Search for the cell housing the specified text and yield its [X, Y] center coordinate. 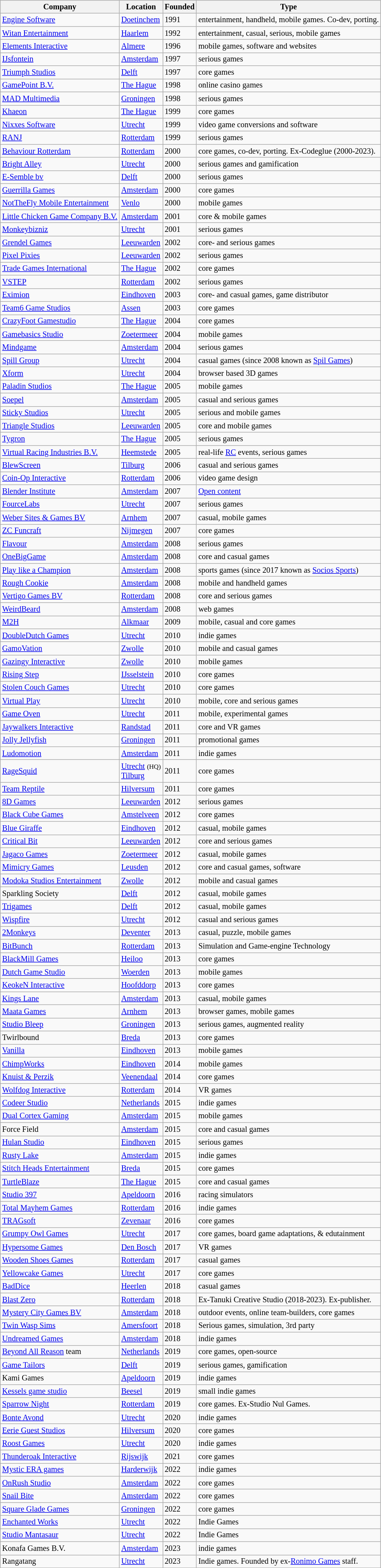
Critical Bit [60, 841]
CrazyFoot Gamestudio [60, 321]
Ex-Tanuki Creative Studio (2018-2023). Ex-publisher. [288, 1300]
E-Semble bv [60, 177]
Elements Interactive [60, 46]
entertainment, casual, serious, mobile games [288, 33]
casual games (since 2008 known as Spil Games) [288, 360]
Play like a Champion [60, 570]
Wispfire [60, 920]
mobile and handheld games [288, 583]
Veenendaal [141, 1077]
Sticky Studios [60, 413]
core games, co-dev, porting. Ex-Codeglue (2000-2023). [288, 151]
2009 [180, 622]
Wooden Shoes Games [60, 1260]
Hypersome Games [60, 1247]
Heiloo [141, 959]
Utrecht (HQ)Tilburg [141, 771]
browser games, mobile games [288, 1011]
Game Tailors [60, 1365]
Virtual Play [60, 701]
Gazingy Interactive [60, 661]
Maata Games [60, 1011]
Rough Cookie [60, 583]
Bonte Avond [60, 1417]
core- and casual games, game distributor [288, 295]
M2H [60, 622]
Hoofddorp [141, 985]
Nijmegen [141, 531]
Weber Sites & Games BV [60, 517]
Vanilla [60, 1051]
Grumpy Owl Games [60, 1234]
Studio Mantasaur [60, 1535]
BlackMill Games [60, 959]
Trade Games International [60, 268]
Little Chicken Game Company B.V. [60, 216]
1992 [180, 33]
Kessels game studio [60, 1391]
promotional games [288, 740]
Enchanted Works [60, 1522]
Mindgame [60, 347]
Haarlem [141, 33]
Jaywalkers Interactive [60, 727]
Almere [141, 46]
Type [288, 7]
TRAGsoft [60, 1221]
Force Field [60, 1129]
Gamebasics Studio [60, 334]
TurtleBlaze [60, 1182]
RANJ [60, 138]
small indie games [288, 1391]
Amersfoort [141, 1326]
Triumph Studios [60, 72]
ChimpWorks [60, 1064]
serious games, augmented reality [288, 1024]
core and VR games [288, 727]
Knuist & Perzik [60, 1077]
mobile, casual and core games [288, 622]
Wolfdog Interactive [60, 1090]
OneBigGame [60, 557]
FourceLabs [60, 504]
outdoor events, online team-builders, core games [288, 1312]
Leusden [141, 867]
Company [60, 7]
Deventer [141, 933]
Virtual Racing Industries B.V. [60, 452]
Khaeon [60, 112]
Hulan Studio [60, 1142]
Stitch Heads Entertainment [60, 1168]
Trigames [60, 907]
web games [288, 609]
core games. Ex-Studio Nul Games. [288, 1404]
Nixxes Software [60, 125]
Tygron [60, 439]
sports games (since 2017 known as Socios Sports) [288, 570]
serious games and gamification [288, 164]
Team6 Game Studios [60, 308]
Jagaco Games [60, 854]
Guerrilla Games [60, 190]
IJsselstein [141, 675]
Codeer Studio [60, 1103]
mobile, core and serious games [288, 701]
Doetinchem [141, 20]
Blast Zero [60, 1300]
video game design [288, 478]
Location [141, 7]
casual, puzzle, mobile games [288, 933]
1996 [180, 46]
Mimicry Games [60, 867]
Monkeybizniz [60, 229]
serious and mobile games [288, 413]
Rusty Lake [60, 1155]
Beesel [141, 1391]
real-life RC events, serious games [288, 452]
Stolen Couch Games [60, 688]
GamePoint B.V. [60, 85]
BlewScreen [60, 465]
Grendel Games [60, 242]
ZC Funcraft [60, 531]
Jolly Jellyfish [60, 740]
mobile, experimental games [288, 714]
mobile games, software and websites [288, 46]
Roost Games [60, 1443]
Den Bosch [141, 1247]
Serious games, simulation, 3rd party [288, 1326]
Open content [288, 491]
Founded [180, 7]
Kings Lane [60, 998]
Venlo [141, 203]
video game conversions and software [288, 125]
Eximion [60, 295]
Blue Giraffe [60, 828]
Indie games. Founded by ex-Ronimo Games staff. [288, 1561]
Total Mayhem Games [60, 1208]
Ludomotion [60, 753]
Tilburg [141, 465]
entertainment, handheld, mobile games. Co-dev, porting. [288, 20]
core & mobile games [288, 216]
Alkmaar [141, 622]
NotTheFly Mobile Entertainment [60, 203]
core and casual games, software [288, 867]
Randstad [141, 727]
Pixel Pixies [60, 256]
Snail Bite [60, 1496]
Witan Entertainment [60, 33]
Studio 397 [60, 1194]
MAD Multimedia [60, 98]
WeirdBeard [60, 609]
Team Reptile [60, 789]
VSTEP [60, 282]
Rangatang [60, 1561]
Flavour [60, 544]
Konafa Games B.V. [60, 1548]
Kami Games [60, 1378]
core and mobile games [288, 426]
Harderwijk [141, 1470]
Twin Wasp Sims [60, 1326]
Amstelveen [141, 815]
Dutch Game Studio [60, 972]
Undreamed Games [60, 1339]
Vertigo Games BV [60, 596]
Bright Alley [60, 164]
Soepel [60, 400]
Game Oven [60, 714]
Engine Software [60, 20]
Eerie Guest Studios [60, 1430]
2Monkeys [60, 933]
Mystic ERA games [60, 1470]
Sparrow Night [60, 1404]
IJsfontein [60, 59]
Studio Bleep [60, 1024]
Zevenaar [141, 1221]
Blender Institute [60, 491]
8D Games [60, 802]
Yellowcake Games [60, 1273]
Sparkling Society [60, 893]
Spill Group [60, 360]
Black Cube Games [60, 815]
Beyond All Reason team [60, 1352]
Mystery City Games BV [60, 1312]
racing simulators [288, 1194]
Assen [141, 308]
Behaviour Rotterdam [60, 151]
BitBunch [60, 946]
Rising Step [60, 675]
Heemstede [141, 452]
GamoVation [60, 649]
Xform [60, 374]
Square Glade Games [60, 1509]
Triangle Studios [60, 426]
Modoka Studios Entertainment [60, 880]
core games, open-source [288, 1352]
Heerlen [141, 1286]
RageSquid [60, 771]
Dual Cortex Gaming [60, 1116]
Coin-Op Interactive [60, 478]
Thunderoak Interactive [60, 1457]
OnRush Studio [60, 1483]
core- and serious games [288, 242]
Woerden [141, 972]
Rijswijk [141, 1457]
Twirlbound [60, 1038]
Paladin Studios [60, 386]
serious games, gamification [288, 1365]
online casino games [288, 85]
2021 [180, 1457]
1991 [180, 20]
core games, board game adaptations, & edutainment [288, 1234]
DoubleDutch Games [60, 635]
Simulation and Game-engine Technology [288, 946]
browser based 3D games [288, 374]
BadDice [60, 1286]
KeokeN Interactive [60, 985]
